Detect which cell encompasses the target text, then output its [x, y] center coordinate. 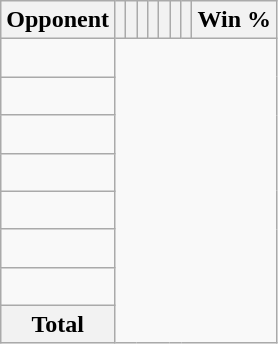
Opponent [58, 20]
Win % [234, 20]
Total [58, 324]
